Detect which cell encompasses the target text, then output its [X, Y] center coordinate. 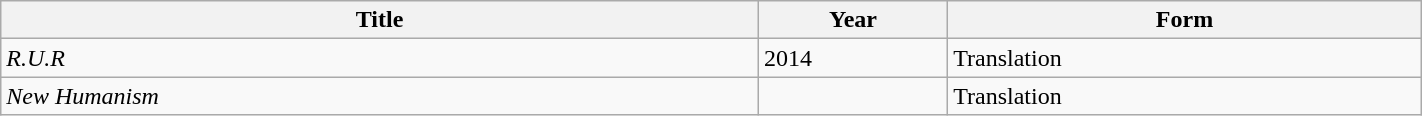
Title [380, 20]
Form [1185, 20]
R.U.R [380, 58]
2014 [852, 58]
Year [852, 20]
New Humanism [380, 96]
